For the text-containing cell, return its midpoint in [x, y] coordinate format. 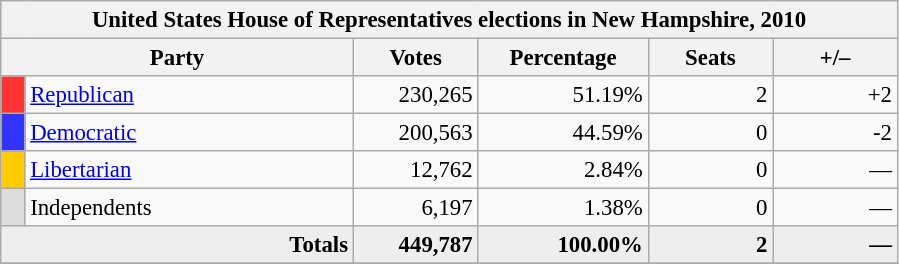
Democratic [189, 133]
44.59% [563, 133]
200,563 [416, 133]
Party [178, 58]
1.38% [563, 208]
6,197 [416, 208]
Percentage [563, 58]
230,265 [416, 95]
+/– [836, 58]
Seats [710, 58]
51.19% [563, 95]
Libertarian [189, 170]
-2 [836, 133]
Totals [178, 245]
Votes [416, 58]
2.84% [563, 170]
449,787 [416, 245]
+2 [836, 95]
United States House of Representatives elections in New Hampshire, 2010 [450, 20]
Republican [189, 95]
12,762 [416, 170]
100.00% [563, 245]
Independents [189, 208]
